Determine the [x, y] coordinate at the center of the cell enclosing the given text.  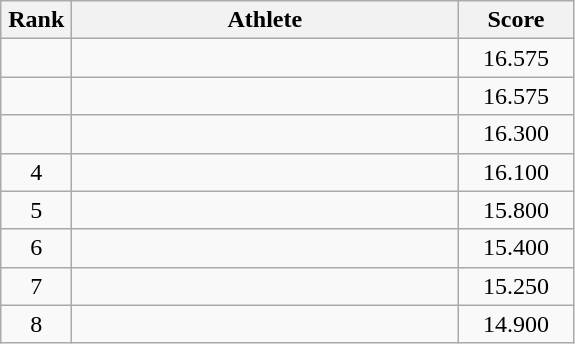
4 [36, 172]
Score [516, 20]
7 [36, 286]
Rank [36, 20]
16.100 [516, 172]
5 [36, 210]
6 [36, 248]
Athlete [265, 20]
15.800 [516, 210]
16.300 [516, 134]
15.250 [516, 286]
8 [36, 324]
14.900 [516, 324]
15.400 [516, 248]
